Output the [X, Y] coordinate of the center of the cell containing the given text.  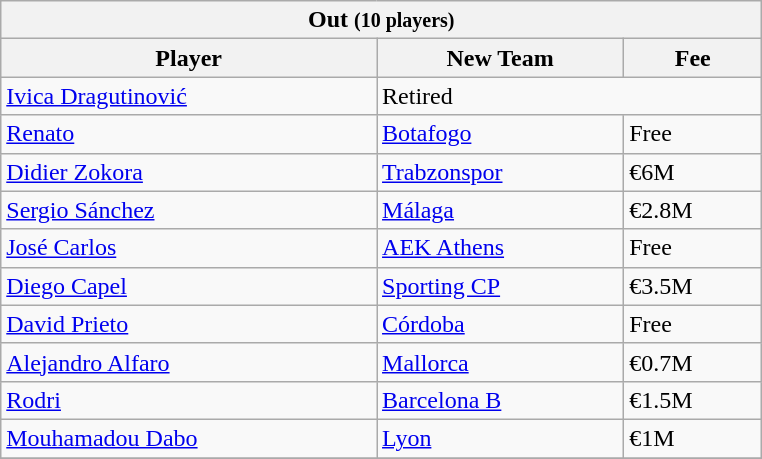
Barcelona B [500, 400]
€3.5M [693, 286]
Retired [570, 96]
Botafogo [500, 134]
€1M [693, 438]
Córdoba [500, 324]
Ivica Dragutinović [189, 96]
José Carlos [189, 248]
Player [189, 58]
Mallorca [500, 362]
Sporting CP [500, 286]
€1.5M [693, 400]
Málaga [500, 210]
AEK Athens [500, 248]
€2.8M [693, 210]
Rodri [189, 400]
€0.7M [693, 362]
Lyon [500, 438]
Renato [189, 134]
Fee [693, 58]
Alejandro Alfaro [189, 362]
David Prieto [189, 324]
€6M [693, 172]
Trabzonspor [500, 172]
Diego Capel [189, 286]
Mouhamadou Dabo [189, 438]
New Team [500, 58]
Sergio Sánchez [189, 210]
Out (10 players) [382, 20]
Didier Zokora [189, 172]
